Provide the [x, y] coordinate of the cell's center where the given text is located.  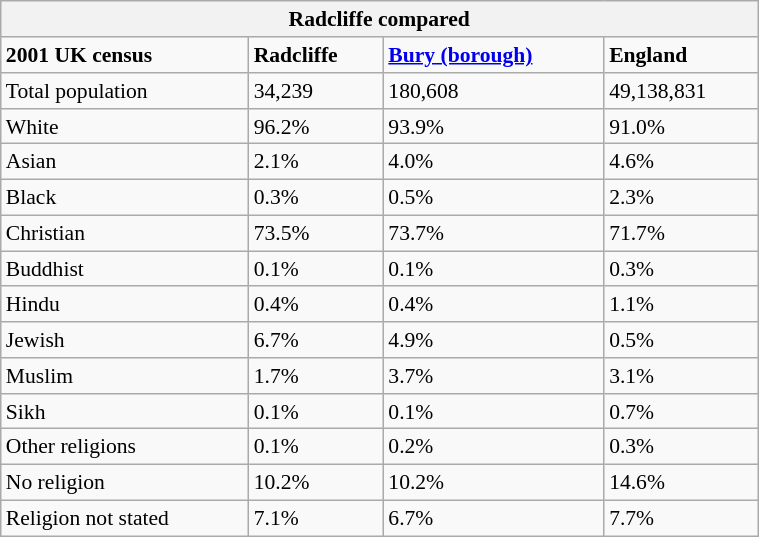
Total population [125, 91]
Christian [125, 233]
73.7% [494, 233]
4.6% [681, 162]
Jewish [125, 340]
Radcliffe [316, 55]
Muslim [125, 376]
3.7% [494, 376]
0.7% [681, 411]
49,138,831 [681, 91]
180,608 [494, 91]
1.7% [316, 376]
1.1% [681, 304]
4.0% [494, 162]
2.1% [316, 162]
Black [125, 197]
7.1% [316, 518]
Radcliffe compared [380, 19]
2.3% [681, 197]
Other religions [125, 447]
96.2% [316, 126]
91.0% [681, 126]
Sikh [125, 411]
Religion not stated [125, 518]
0.2% [494, 447]
Hindu [125, 304]
4.9% [494, 340]
73.5% [316, 233]
3.1% [681, 376]
Buddhist [125, 269]
71.7% [681, 233]
England [681, 55]
Asian [125, 162]
34,239 [316, 91]
7.7% [681, 518]
White [125, 126]
Bury (borough) [494, 55]
14.6% [681, 482]
2001 UK census [125, 55]
93.9% [494, 126]
No religion [125, 482]
